Return [x, y] of the center of cell containing provided text 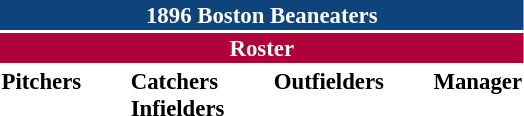
Roster [262, 48]
1896 Boston Beaneaters [262, 15]
